Determine the (X, Y) coordinate at the center of the cell enclosing the given text.  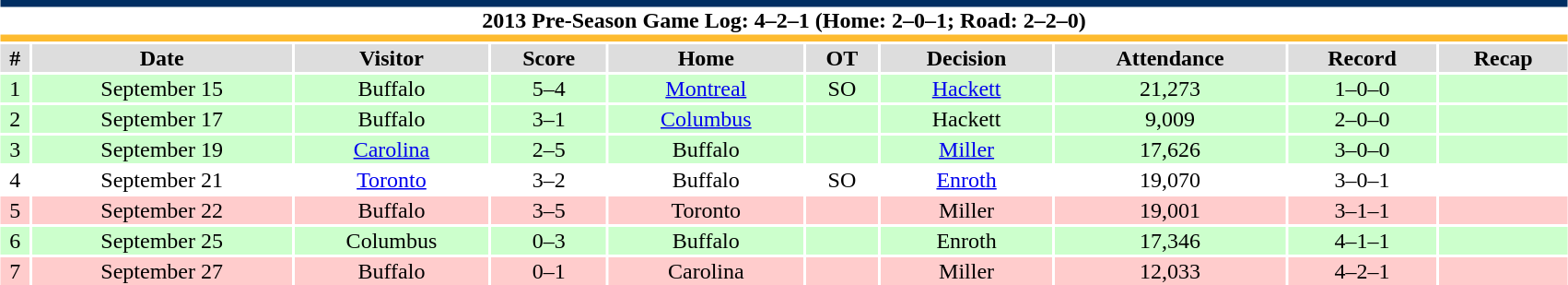
3–0–0 (1362, 149)
Home (706, 58)
Decision (966, 58)
Record (1362, 58)
5–4 (548, 89)
12,033 (1170, 271)
1 (15, 89)
17,626 (1170, 149)
6 (15, 241)
September 19 (162, 149)
Score (548, 58)
4–1–1 (1362, 241)
Visitor (391, 58)
September 21 (162, 180)
2–5 (548, 149)
September 27 (162, 271)
3–5 (548, 210)
3–1 (548, 119)
5 (15, 210)
9,009 (1170, 119)
# (15, 58)
Montreal (706, 89)
September 15 (162, 89)
3–2 (548, 180)
7 (15, 271)
0–3 (548, 241)
2013 Pre-Season Game Log: 4–2–1 (Home: 2–0–1; Road: 2–2–0) (784, 20)
4 (15, 180)
September 22 (162, 210)
September 25 (162, 241)
September 17 (162, 119)
0–1 (548, 271)
3–0–1 (1362, 180)
2 (15, 119)
21,273 (1170, 89)
19,070 (1170, 180)
4–2–1 (1362, 271)
3 (15, 149)
2–0–0 (1362, 119)
Attendance (1170, 58)
OT (842, 58)
1–0–0 (1362, 89)
Recap (1504, 58)
Date (162, 58)
3–1–1 (1362, 210)
17,346 (1170, 241)
19,001 (1170, 210)
